Identify which cell holds the provided text, then report its [X, Y] central coordinate. 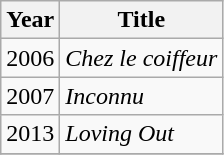
Inconnu [142, 96]
2013 [30, 134]
2007 [30, 96]
Chez le coiffeur [142, 58]
Loving Out [142, 134]
Title [142, 20]
2006 [30, 58]
Year [30, 20]
